Capture the cell that displays the provided text and extract its [X, Y] central coordinate. 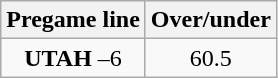
60.5 [210, 58]
UTAH –6 [74, 58]
Pregame line [74, 20]
Over/under [210, 20]
